Locate the cell with the specified text and output its (x, y) center coordinate. 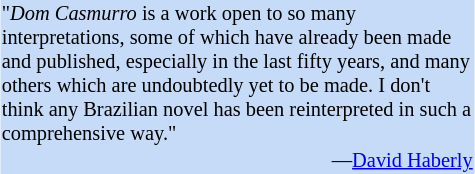
—David Haberly (237, 160)
